Output the (X, Y) coordinate of the center of the cell containing the given text.  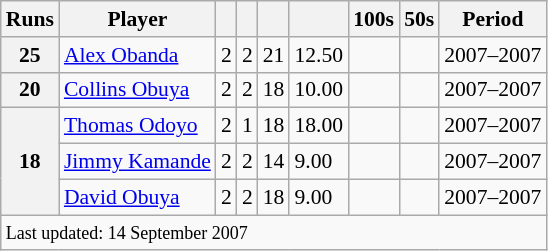
25 (30, 55)
Player (138, 19)
21 (274, 55)
100s (374, 19)
David Obuya (138, 197)
10.00 (318, 90)
Thomas Odoyo (138, 126)
50s (419, 19)
Last updated: 14 September 2007 (274, 233)
Jimmy Kamande (138, 162)
20 (30, 90)
18.00 (318, 126)
14 (274, 162)
Runs (30, 19)
Collins Obuya (138, 90)
Alex Obanda (138, 55)
1 (248, 126)
12.50 (318, 55)
Period (492, 19)
